Return the (x, y) coordinate for the center point of the cell that contains the specified text.  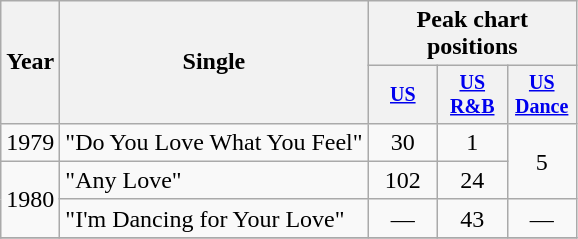
24 (472, 180)
102 (402, 180)
Peak chart positions (472, 34)
5 (542, 161)
1 (472, 142)
USDance (542, 94)
1979 (30, 142)
1980 (30, 199)
"I'm Dancing for Your Love" (214, 218)
USR&B (472, 94)
30 (402, 142)
"Any Love" (214, 180)
US (402, 94)
43 (472, 218)
Single (214, 62)
"Do You Love What You Feel" (214, 142)
Year (30, 62)
